Identify which cell holds the provided text, then report its (X, Y) central coordinate. 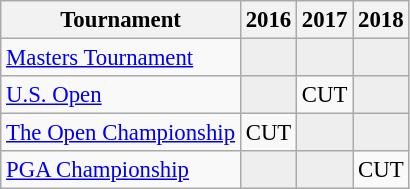
U.S. Open (121, 95)
PGA Championship (121, 170)
2018 (381, 20)
2016 (268, 20)
Tournament (121, 20)
Masters Tournament (121, 58)
2017 (325, 20)
The Open Championship (121, 133)
